Return [X, Y] of the center of cell containing provided text 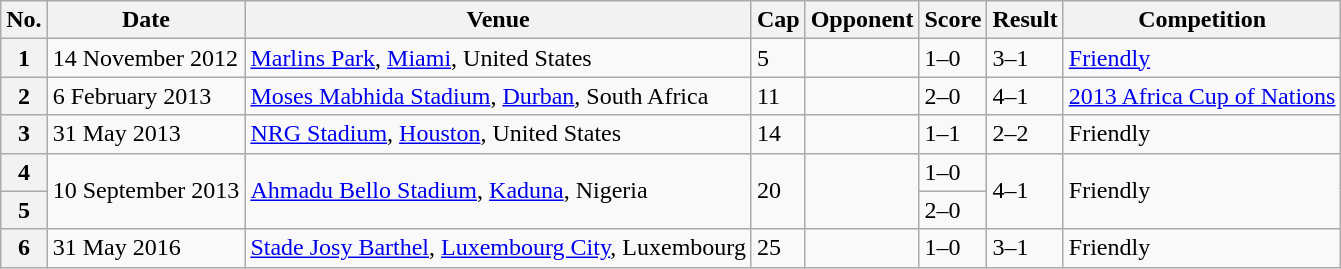
NRG Stadium, Houston, United States [498, 134]
Ahmadu Bello Stadium, Kaduna, Nigeria [498, 191]
Result [1025, 20]
Score [953, 20]
Competition [1202, 20]
3 [24, 134]
1–1 [953, 134]
2013 Africa Cup of Nations [1202, 96]
No. [24, 20]
4 [24, 172]
Opponent [862, 20]
10 September 2013 [146, 191]
Moses Mabhida Stadium, Durban, South Africa [498, 96]
1 [24, 58]
6 [24, 248]
2 [24, 96]
14 November 2012 [146, 58]
Venue [498, 20]
6 February 2013 [146, 96]
Date [146, 20]
25 [778, 248]
Stade Josy Barthel, Luxembourg City, Luxembourg [498, 248]
11 [778, 96]
31 May 2013 [146, 134]
2–2 [1025, 134]
20 [778, 191]
31 May 2016 [146, 248]
Cap [778, 20]
14 [778, 134]
Marlins Park, Miami, United States [498, 58]
